Pinpoint the cell where the given text exists, returning its [X, Y] midpoint coordinate. 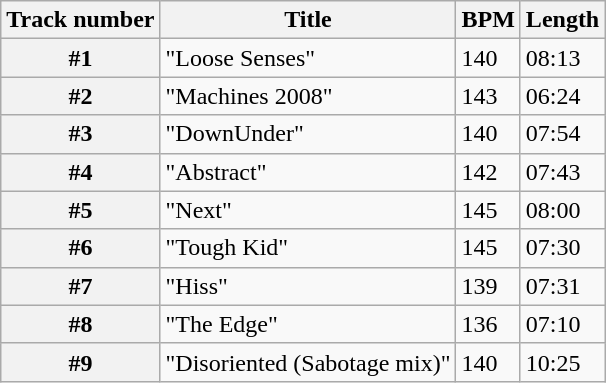
BPM [488, 20]
"Hiss" [308, 286]
10:25 [562, 362]
"DownUnder" [308, 134]
07:43 [562, 172]
"Disoriented (Sabotage mix)" [308, 362]
07:30 [562, 248]
#9 [80, 362]
08:13 [562, 58]
142 [488, 172]
"Tough Kid" [308, 248]
#3 [80, 134]
#1 [80, 58]
Title [308, 20]
07:10 [562, 324]
Length [562, 20]
#2 [80, 96]
136 [488, 324]
139 [488, 286]
07:54 [562, 134]
"The Edge" [308, 324]
#6 [80, 248]
08:00 [562, 210]
"Next" [308, 210]
"Abstract" [308, 172]
#4 [80, 172]
Track number [80, 20]
143 [488, 96]
#8 [80, 324]
07:31 [562, 286]
"Loose Senses" [308, 58]
#7 [80, 286]
06:24 [562, 96]
"Machines 2008" [308, 96]
#5 [80, 210]
